Determine the (x, y) coordinate at the center of the cell enclosing the given text.  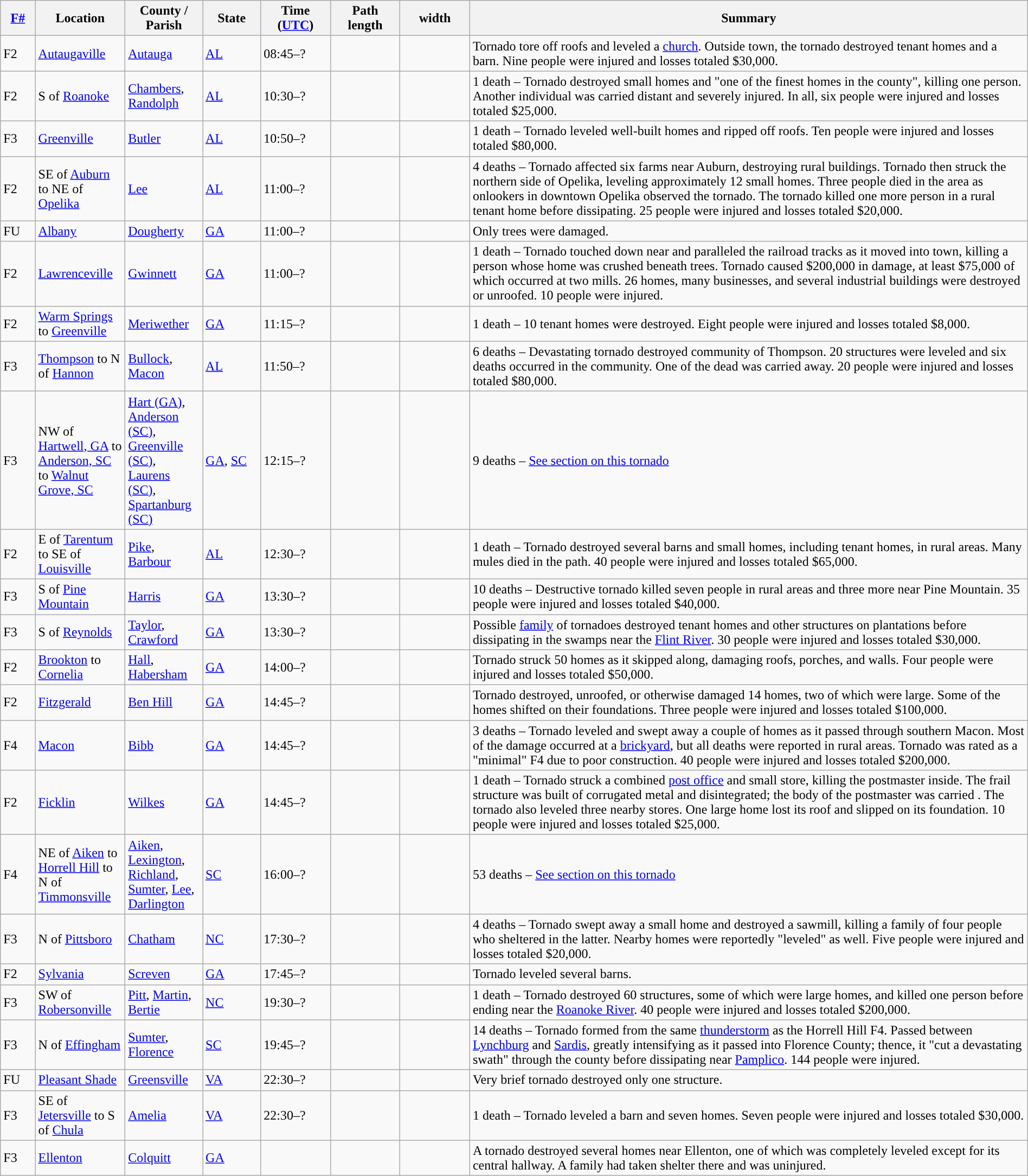
Chambers, Randolph (164, 96)
Lawrenceville (80, 273)
1 death – Tornado leveled a barn and seven homes. Seven people were injured and losses totaled $30,000. (748, 1115)
Lee (164, 189)
Location (80, 18)
SW of Robersonville (80, 1002)
Taylor, Crawford (164, 631)
Meriwether (164, 323)
Summary (748, 18)
10:30–? (296, 96)
width (435, 18)
Colquitt (164, 1158)
Only trees were damaged. (748, 231)
11:15–? (296, 323)
Autauga (164, 53)
Hall, Habersham (164, 667)
Ellenton (80, 1158)
State (232, 18)
S of Reynolds (80, 631)
Dougherty (164, 231)
08:45–? (296, 53)
Screven (164, 974)
E of Tarentum to SE of Louisville (80, 554)
Warm Springs to Greenville (80, 323)
Ficklin (80, 803)
Pitt, Martin, Bertie (164, 1002)
N of Pittsboro (80, 939)
9 deaths – See section on this tornado (748, 460)
Very brief tornado destroyed only one structure. (748, 1080)
19:45–? (296, 1045)
County / Parish (164, 18)
1 death – 10 tenant homes were destroyed. Eight people were injured and losses totaled $8,000. (748, 323)
Sumter, Florence (164, 1045)
Chatham (164, 939)
Hart (GA), Anderson (SC), Greenville (SC), Laurens (SC), Spartanburg (SC) (164, 460)
Ben Hill (164, 703)
Bullock, Macon (164, 366)
Albany (80, 231)
17:45–? (296, 974)
F# (18, 18)
N of Effingham (80, 1045)
SE of Jetersville to S of Chula (80, 1115)
Greensville (164, 1080)
S of Roanoke (80, 96)
Bibb (164, 745)
Gwinnett (164, 273)
SE of Auburn to NE of Opelika (80, 189)
12:15–? (296, 460)
Tornado leveled several barns. (748, 974)
Amelia (164, 1115)
Thompson to N of Hannon (80, 366)
Macon (80, 745)
1 death – Tornado leveled well-built homes and ripped off roofs. Ten people were injured and losses totaled $80,000. (748, 139)
53 deaths – See section on this tornado (748, 874)
19:30–? (296, 1002)
Fitzgerald (80, 703)
Tornado struck 50 homes as it skipped along, damaging roofs, porches, and walls. Four people were injured and losses totaled $50,000. (748, 667)
Autaugaville (80, 53)
Brookton to Cornelia (80, 667)
Butler (164, 139)
Pike, Barbour (164, 554)
10:50–? (296, 139)
Pleasant Shade (80, 1080)
Path length (365, 18)
Harris (164, 597)
11:50–? (296, 366)
12:30–? (296, 554)
S of Pine Mountain (80, 597)
NW of Hartwell, GA to Anderson, SC to Walnut Grove, SC (80, 460)
GA, SC (232, 460)
Aiken, Lexington, Richland, Sumter, Lee, Darlington (164, 874)
Wilkes (164, 803)
NE of Aiken to Horrell Hill to N of Timmonsville (80, 874)
Time (UTC) (296, 18)
14:00–? (296, 667)
16:00–? (296, 874)
Sylvania (80, 974)
17:30–? (296, 939)
Greenville (80, 139)
